Output the [X, Y] coordinate of the center of the cell containing the given text.  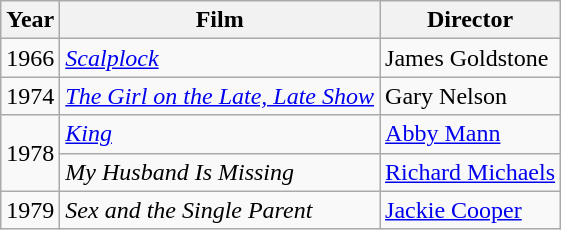
Jackie Cooper [470, 210]
1978 [30, 153]
Scalplock [220, 58]
Richard Michaels [470, 172]
Gary Nelson [470, 96]
My Husband Is Missing [220, 172]
Director [470, 20]
Film [220, 20]
Sex and the Single Parent [220, 210]
1979 [30, 210]
1966 [30, 58]
Year [30, 20]
1974 [30, 96]
The Girl on the Late, Late Show [220, 96]
King [220, 134]
Abby Mann [470, 134]
James Goldstone [470, 58]
